For the text-containing cell, return its midpoint in [X, Y] coordinate format. 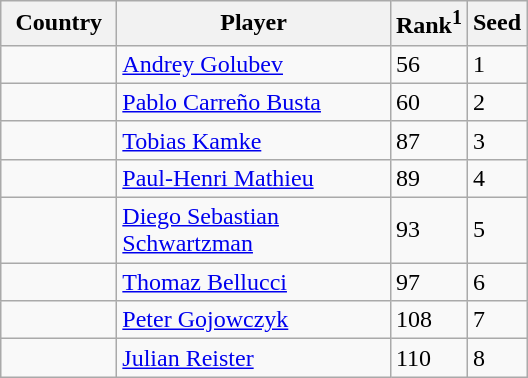
97 [428, 282]
Peter Gojowczyk [254, 320]
8 [496, 358]
7 [496, 320]
Thomaz Bellucci [254, 282]
5 [496, 230]
Tobias Kamke [254, 140]
93 [428, 230]
Julian Reister [254, 358]
Andrey Golubev [254, 64]
Player [254, 24]
Country [59, 24]
60 [428, 102]
Pablo Carreño Busta [254, 102]
Diego Sebastian Schwartzman [254, 230]
1 [496, 64]
Rank1 [428, 24]
Paul-Henri Mathieu [254, 178]
87 [428, 140]
56 [428, 64]
Seed [496, 24]
2 [496, 102]
6 [496, 282]
3 [496, 140]
4 [496, 178]
110 [428, 358]
89 [428, 178]
108 [428, 320]
